Determine the [x, y] coordinate at the center of the cell enclosing the given text.  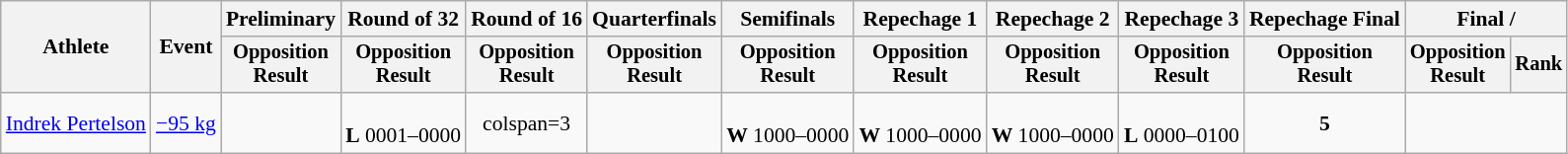
Semifinals [787, 19]
Rank [1539, 65]
Final / [1486, 19]
5 [1324, 122]
Indrek Pertelson [76, 122]
L 0000–0100 [1182, 122]
Repechage Final [1324, 19]
Round of 16 [527, 19]
Quarterfinals [654, 19]
Repechage 2 [1053, 19]
−95 kg [186, 122]
Event [186, 47]
Repechage 3 [1182, 19]
Round of 32 [403, 19]
Repechage 1 [920, 19]
Athlete [76, 47]
Preliminary [280, 19]
L 0001–0000 [403, 122]
colspan=3 [527, 122]
